Locate the cell with the specified text and output its [X, Y] center coordinate. 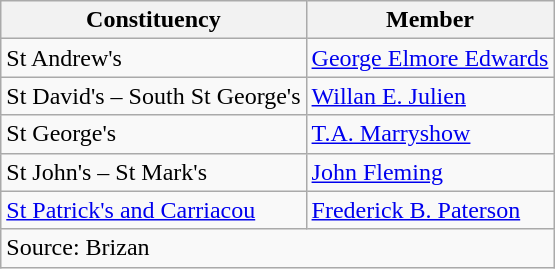
Member [430, 20]
St George's [154, 134]
John Fleming [430, 172]
T.A. Marryshow [430, 134]
Willan E. Julien [430, 96]
Constituency [154, 20]
St John's – St Mark's [154, 172]
St Andrew's [154, 58]
George Elmore Edwards [430, 58]
Frederick B. Paterson [430, 210]
Source: Brizan [278, 248]
St Patrick's and Carriacou [154, 210]
St David's – South St George's [154, 96]
